Identify which cell holds the provided text, then report its [X, Y] central coordinate. 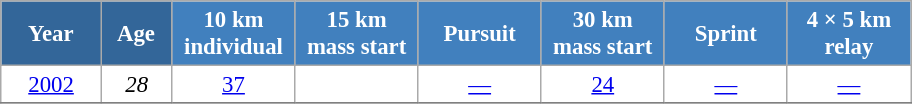
28 [136, 85]
37 [234, 85]
Age [136, 34]
15 km mass start [356, 34]
30 km mass start [602, 34]
4 × 5 km relay [848, 34]
10 km individual [234, 34]
24 [602, 85]
2002 [52, 85]
Year [52, 34]
Sprint [726, 34]
Pursuit [480, 34]
